Return the [X, Y] coordinate for the center point of the cell that contains the specified text.  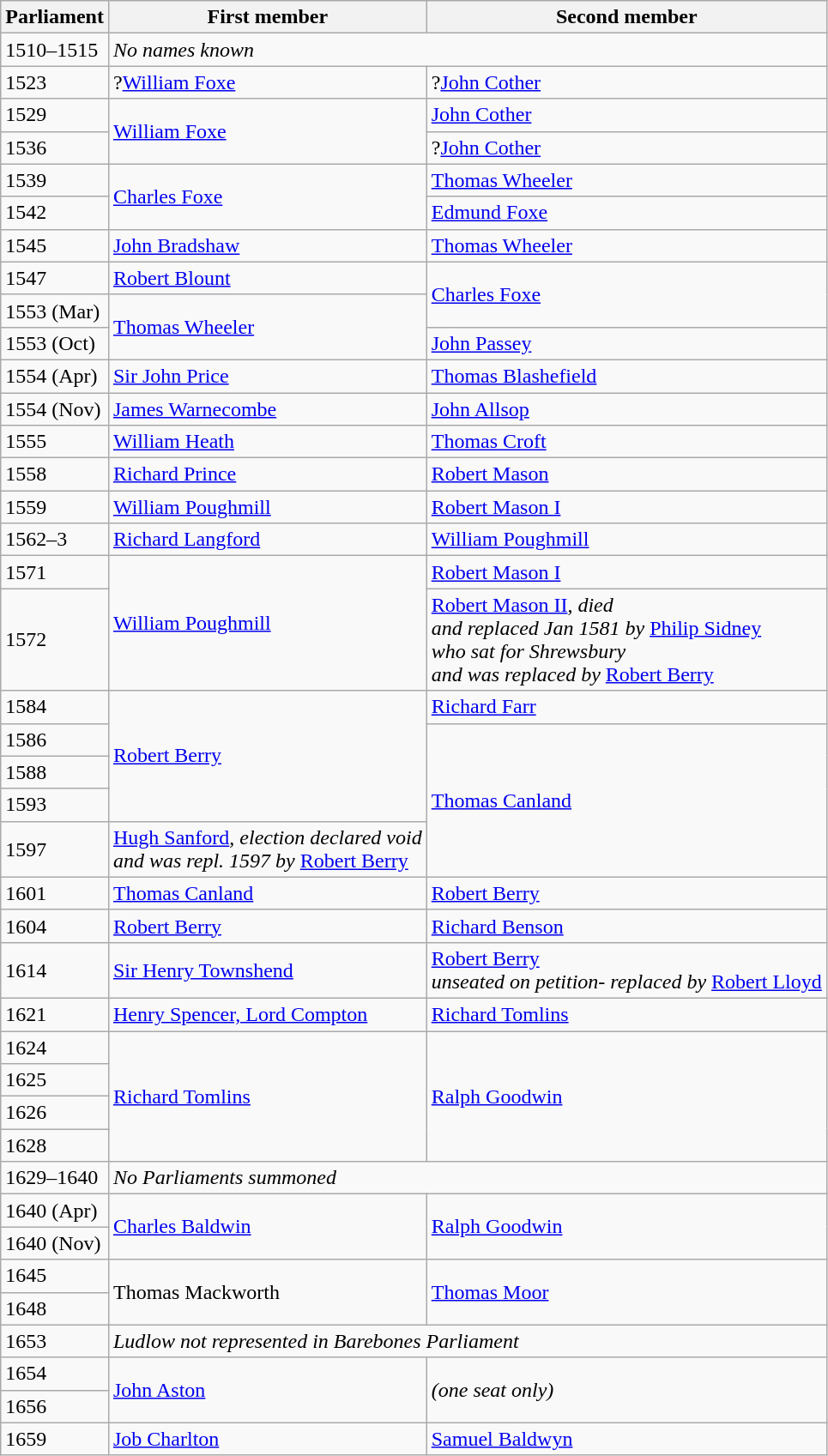
John Passey [626, 343]
1555 [55, 442]
1553 (Oct) [55, 343]
Second member [626, 17]
1588 [55, 772]
1626 [55, 1113]
1542 [55, 213]
1604 [55, 926]
1624 [55, 1048]
John Bradshaw [268, 245]
Hugh Sanford, election declared void and was repl. 1597 by Robert Berry [268, 849]
Henry Spencer, Lord Compton [268, 1014]
1597 [55, 849]
1625 [55, 1080]
Robert Mason II, died and replaced Jan 1581 by Philip Sidney who sat for Shrewsbury and was replaced by Robert Berry [626, 640]
Ludlow not represented in Barebones Parliament [467, 1341]
(one seat only) [626, 1390]
1645 [55, 1276]
Edmund Foxe [626, 213]
Thomas Croft [626, 442]
1659 [55, 1439]
1545 [55, 245]
1601 [55, 893]
1553 (Mar) [55, 311]
Thomas Mackworth [268, 1292]
1559 [55, 507]
John Aston [268, 1390]
No names known [467, 50]
John Cother [626, 115]
1654 [55, 1374]
1586 [55, 740]
Charles Baldwin [268, 1227]
1510–1515 [55, 50]
Thomas Moor [626, 1292]
1547 [55, 278]
1640 (Nov) [55, 1243]
Sir John Price [268, 376]
1593 [55, 805]
1523 [55, 82]
Job Charlton [268, 1439]
William Foxe [268, 131]
First member [268, 17]
1648 [55, 1308]
John Allsop [626, 409]
1562–3 [55, 540]
1572 [55, 640]
1629–1640 [55, 1178]
1529 [55, 115]
Richard Benson [626, 926]
1571 [55, 572]
1558 [55, 474]
1656 [55, 1406]
Robert Blount [268, 278]
Samuel Baldwyn [626, 1439]
Sir Henry Townshend [268, 970]
1554 (Nov) [55, 409]
William Heath [268, 442]
Richard Langford [268, 540]
Richard Farr [626, 707]
1554 (Apr) [55, 376]
1614 [55, 970]
1536 [55, 148]
1640 (Apr) [55, 1211]
1628 [55, 1145]
Thomas Blashefield [626, 376]
1584 [55, 707]
Robert Berry unseated on petition- replaced by Robert Lloyd [626, 970]
1539 [55, 180]
Robert Mason [626, 474]
Richard Prince [268, 474]
1621 [55, 1014]
James Warnecombe [268, 409]
Parliament [55, 17]
No Parliaments summoned [467, 1178]
?William Foxe [268, 82]
1653 [55, 1341]
